From the cell containing the given text, extract its center point as [x, y] coordinate. 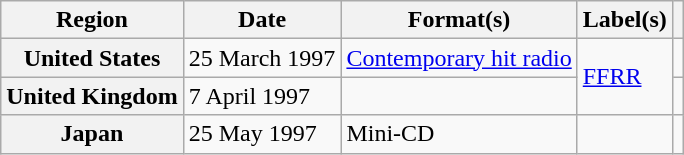
Japan [92, 134]
25 March 1997 [262, 58]
Label(s) [624, 20]
FFRR [624, 77]
Region [92, 20]
United Kingdom [92, 96]
Mini-CD [459, 134]
United States [92, 58]
Date [262, 20]
Contemporary hit radio [459, 58]
25 May 1997 [262, 134]
7 April 1997 [262, 96]
Format(s) [459, 20]
